Identify which cell holds the provided text, then report its [X, Y] central coordinate. 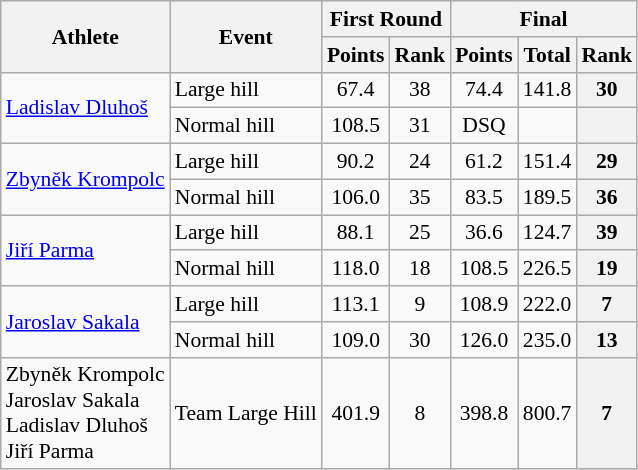
Jiří Parma [86, 250]
8 [420, 413]
67.4 [356, 90]
13 [606, 340]
126.0 [484, 340]
First Round [386, 19]
Zbyněk KrompolcJaroslav SakalaLadislav DluhošJiří Parma [86, 413]
74.4 [484, 90]
398.8 [484, 413]
222.0 [548, 304]
109.0 [356, 340]
31 [420, 126]
36.6 [484, 233]
Final [544, 19]
38 [420, 90]
189.5 [548, 197]
401.9 [356, 413]
9 [420, 304]
24 [420, 162]
18 [420, 269]
235.0 [548, 340]
113.1 [356, 304]
83.5 [484, 197]
141.8 [548, 90]
61.2 [484, 162]
19 [606, 269]
Athlete [86, 36]
39 [606, 233]
226.5 [548, 269]
151.4 [548, 162]
108.9 [484, 304]
DSQ [484, 126]
Jaroslav Sakala [86, 322]
Total [548, 55]
800.7 [548, 413]
Team Large Hill [246, 413]
90.2 [356, 162]
Ladislav Dluhoš [86, 108]
88.1 [356, 233]
Event [246, 36]
36 [606, 197]
25 [420, 233]
118.0 [356, 269]
106.0 [356, 197]
29 [606, 162]
35 [420, 197]
124.7 [548, 233]
Zbyněk Krompolc [86, 180]
